Detect which cell encompasses the target text, then output its (X, Y) center coordinate. 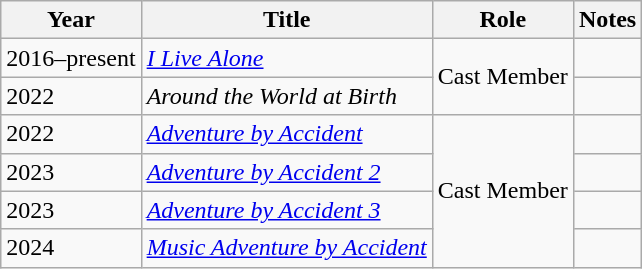
Title (286, 20)
Role (502, 20)
Adventure by Accident 3 (286, 210)
Year (71, 20)
Music Adventure by Accident (286, 248)
Around the World at Birth (286, 96)
I Live Alone (286, 58)
2024 (71, 248)
2016–present (71, 58)
Notes (607, 20)
Adventure by Accident (286, 134)
Adventure by Accident 2 (286, 172)
